Return (X, Y) of the center of cell containing provided text 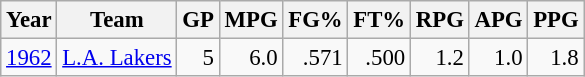
PPG (556, 20)
1962 (29, 58)
MPG (251, 20)
FT% (380, 20)
1.2 (440, 58)
APG (498, 20)
GP (198, 20)
L.A. Lakers (117, 58)
1.8 (556, 58)
5 (198, 58)
1.0 (498, 58)
Team (117, 20)
RPG (440, 20)
6.0 (251, 58)
FG% (316, 20)
.500 (380, 58)
Year (29, 20)
.571 (316, 58)
